Determine the (X, Y) coordinate at the center of the cell enclosing the given text.  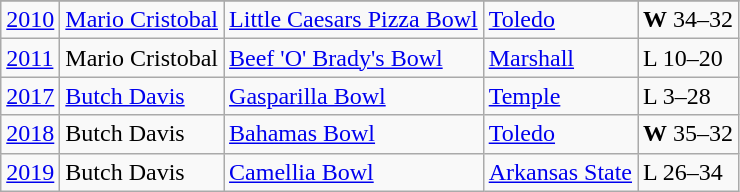
2017 (30, 96)
2010 (30, 20)
W 34–32 (688, 20)
L 3–28 (688, 96)
Camellia Bowl (354, 172)
Arkansas State (560, 172)
2019 (30, 172)
Beef 'O' Brady's Bowl (354, 58)
Marshall (560, 58)
Bahamas Bowl (354, 134)
W 35–32 (688, 134)
2011 (30, 58)
L 26–34 (688, 172)
Gasparilla Bowl (354, 96)
Temple (560, 96)
2018 (30, 134)
L 10–20 (688, 58)
Little Caesars Pizza Bowl (354, 20)
